Identify which cell holds the provided text, then report its (x, y) central coordinate. 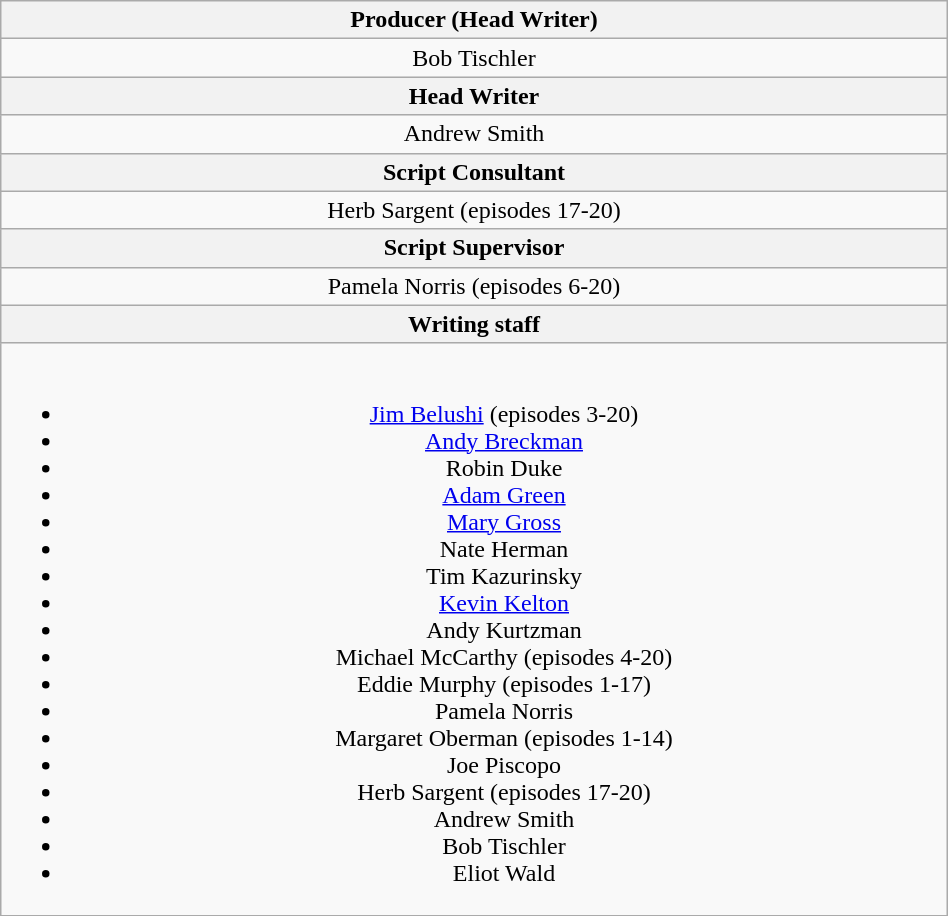
Script Consultant (474, 172)
Head Writer (474, 96)
Script Supervisor (474, 248)
Bob Tischler (474, 58)
Herb Sargent (episodes 17-20) (474, 210)
Writing staff (474, 324)
Andrew Smith (474, 134)
Pamela Norris (episodes 6-20) (474, 286)
Producer (Head Writer) (474, 20)
